Determine the [x, y] coordinate at the center of the cell enclosing the given text.  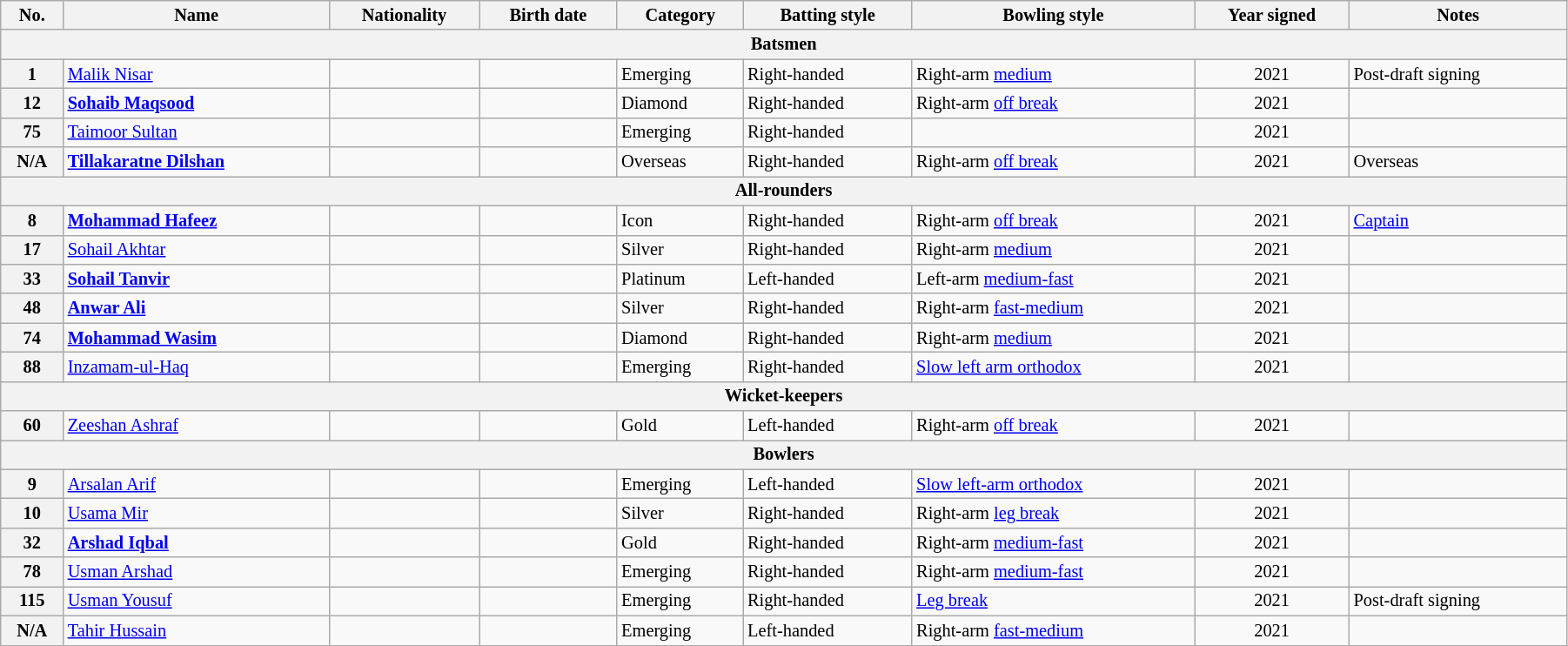
Left-arm medium-fast [1053, 279]
Mohammad Hafeez [197, 220]
Usman Arshad [197, 572]
Tillakaratne Dilshan [197, 162]
Zeeshan Ashraf [197, 426]
Inzamam-ul-Haq [197, 367]
Year signed [1272, 15]
75 [32, 132]
88 [32, 367]
Notes [1458, 15]
1 [32, 74]
Arshad Iqbal [197, 542]
Name [197, 15]
Category [680, 15]
Icon [680, 220]
Sohail Tanvir [197, 279]
Platinum [680, 279]
Captain [1458, 220]
Birth date [548, 15]
Tahir Hussain [197, 630]
No. [32, 15]
Sohaib Maqsood [197, 103]
Slow left-arm orthodox [1053, 484]
12 [32, 103]
Malik Nisar [197, 74]
Nationality [404, 15]
Bowling style [1053, 15]
8 [32, 220]
Wicket-keepers [784, 396]
Right-arm leg break [1053, 513]
78 [32, 572]
9 [32, 484]
Sohail Akhtar [197, 250]
All-rounders [784, 191]
74 [32, 338]
Leg break [1053, 601]
Slow left arm orthodox [1053, 367]
Bowlers [784, 454]
60 [32, 426]
32 [32, 542]
Batsmen [784, 44]
48 [32, 308]
Mohammad Wasim [197, 338]
Batting style [828, 15]
Arsalan Arif [197, 484]
10 [32, 513]
17 [32, 250]
Taimoor Sultan [197, 132]
33 [32, 279]
115 [32, 601]
Anwar Ali [197, 308]
Usama Mir [197, 513]
Usman Yousuf [197, 601]
